From the cell containing the given text, extract its center point as [X, Y] coordinate. 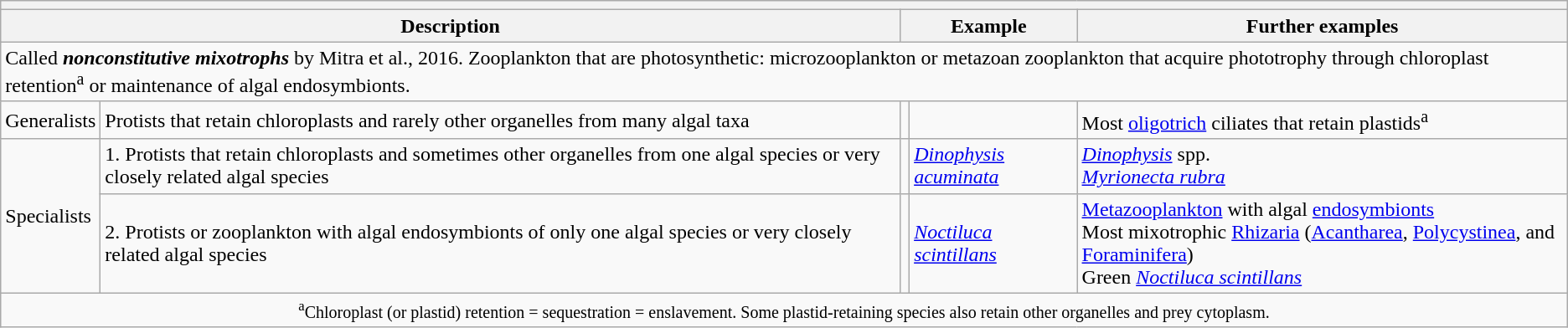
Noctiluca scintillans [993, 243]
Generalists [50, 120]
Dinophysis spp.Myrionecta rubra [1322, 166]
Metazooplankton with algal endosymbiontsMost mixotrophic Rhizaria (Acantharea, Polycystinea, and Foraminifera)Green Noctiluca scintillans [1322, 243]
Specialists [50, 216]
2. Protists or zooplankton with algal endosymbionts of only one algal species or very closely related algal species [501, 243]
Dinophysis acuminata [993, 166]
Further examples [1322, 26]
Most oligotrich ciliates that retain plastidsa [1322, 120]
1. Protists that retain chloroplasts and sometimes other organelles from one algal species or very closely related algal species [501, 166]
Description [451, 26]
Protists that retain chloroplasts and rarely other organelles from many algal taxa [501, 120]
Example [988, 26]
aChloroplast (or plastid) retention = sequestration = enslavement. Some plastid-retaining species also retain other organelles and prey cytoplasm. [784, 310]
